From the cell containing the given text, extract its center point as [x, y] coordinate. 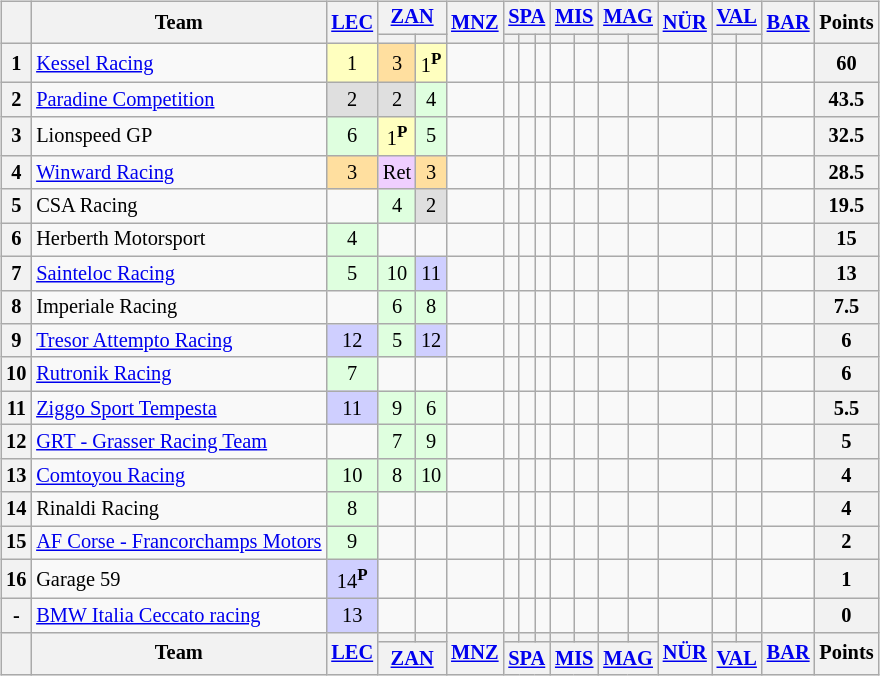
Lionspeed GP [178, 136]
CSA Racing [178, 206]
16 [16, 578]
AF Corse - Francorchamps Motors [178, 543]
Paradine Competition [178, 100]
32.5 [846, 136]
GRT - Grasser Racing Team [178, 442]
7.5 [846, 307]
28.5 [846, 173]
BMW Italia Ceccato racing [178, 615]
60 [846, 64]
19.5 [846, 206]
Ziggo Sport Tempesta [178, 408]
Garage 59 [178, 578]
14P [352, 578]
- [16, 615]
Comtoyou Racing [178, 475]
14 [16, 509]
Kessel Racing [178, 64]
Imperiale Racing [178, 307]
Rinaldi Racing [178, 509]
5.5 [846, 408]
Sainteloc Racing [178, 273]
Rutronik Racing [178, 374]
Herberth Motorsport [178, 240]
Ret [397, 173]
Tresor Attempto Racing [178, 341]
0 [846, 615]
Winward Racing [178, 173]
43.5 [846, 100]
